Detect which cell encompasses the target text, then output its (x, y) center coordinate. 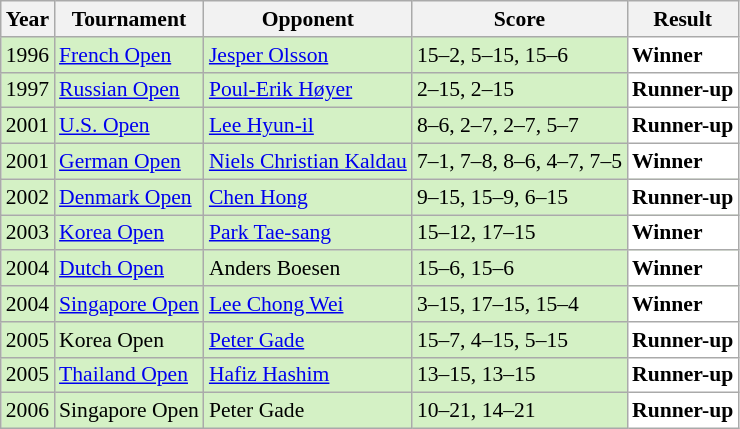
Tournament (129, 19)
Year (28, 19)
8–6, 2–7, 2–7, 5–7 (520, 126)
Dutch Open (129, 269)
Park Tae-sang (308, 233)
Jesper Olsson (308, 55)
Chen Hong (308, 197)
Hafiz Hashim (308, 375)
2002 (28, 197)
Poul-Erik Høyer (308, 90)
Opponent (308, 19)
15–7, 4–15, 5–15 (520, 340)
2–15, 2–15 (520, 90)
15–2, 5–15, 15–6 (520, 55)
Lee Chong Wei (308, 304)
Score (520, 19)
2003 (28, 233)
3–15, 17–15, 15–4 (520, 304)
2006 (28, 411)
15–12, 17–15 (520, 233)
15–6, 15–6 (520, 269)
1996 (28, 55)
10–21, 14–21 (520, 411)
Anders Boesen (308, 269)
Thailand Open (129, 375)
Lee Hyun-il (308, 126)
German Open (129, 162)
Denmark Open (129, 197)
Russian Open (129, 90)
U.S. Open (129, 126)
Result (682, 19)
13–15, 13–15 (520, 375)
1997 (28, 90)
7–1, 7–8, 8–6, 4–7, 7–5 (520, 162)
Niels Christian Kaldau (308, 162)
9–15, 15–9, 6–15 (520, 197)
French Open (129, 55)
